Return the [X, Y] coordinate for the center point of the cell that contains the specified text.  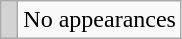
No appearances [100, 20]
